Determine the (X, Y) coordinate at the center of the cell enclosing the given text.  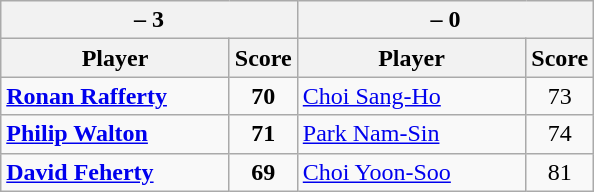
81 (560, 172)
– 0 (446, 20)
69 (263, 172)
Ronan Rafferty (116, 96)
Park Nam-Sin (412, 134)
70 (263, 96)
73 (560, 96)
Choi Sang-Ho (412, 96)
Philip Walton (116, 134)
74 (560, 134)
71 (263, 134)
– 3 (150, 20)
Choi Yoon-Soo (412, 172)
David Feherty (116, 172)
